Capture the cell that displays the provided text and extract its (x, y) central coordinate. 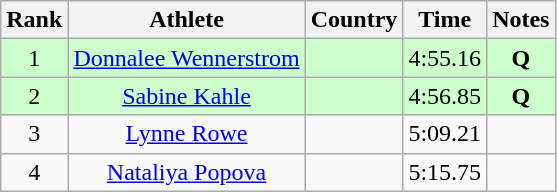
4 (34, 172)
Country (354, 20)
4:56.85 (445, 96)
2 (34, 96)
3 (34, 134)
1 (34, 58)
4:55.16 (445, 58)
Sabine Kahle (186, 96)
Time (445, 20)
5:09.21 (445, 134)
Donnalee Wennerstrom (186, 58)
5:15.75 (445, 172)
Notes (521, 20)
Athlete (186, 20)
Lynne Rowe (186, 134)
Rank (34, 20)
Nataliya Popova (186, 172)
